Search for the cell housing the specified text and yield its (X, Y) center coordinate. 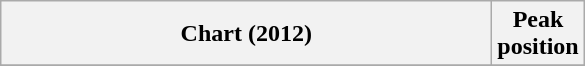
Chart (2012) (246, 34)
Peakposition (538, 34)
